Capture the cell that displays the provided text and extract its (X, Y) central coordinate. 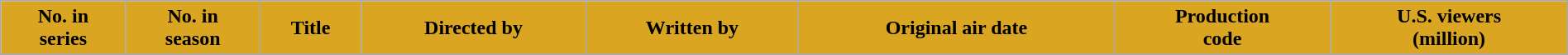
No. inseason (193, 28)
Directed by (473, 28)
Title (310, 28)
Productioncode (1222, 28)
No. inseries (63, 28)
Written by (692, 28)
Original air date (956, 28)
U.S. viewers(million) (1449, 28)
